Capture the cell that displays the provided text and extract its [X, Y] central coordinate. 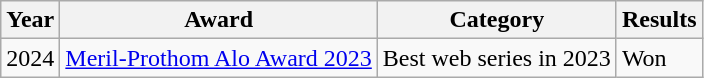
2024 [30, 58]
Meril-Prothom Alo Award 2023 [219, 58]
Results [659, 20]
Won [659, 58]
Category [496, 20]
Best web series in 2023 [496, 58]
Award [219, 20]
Year [30, 20]
